Return the [x, y] coordinate for the center point of the cell that contains the specified text.  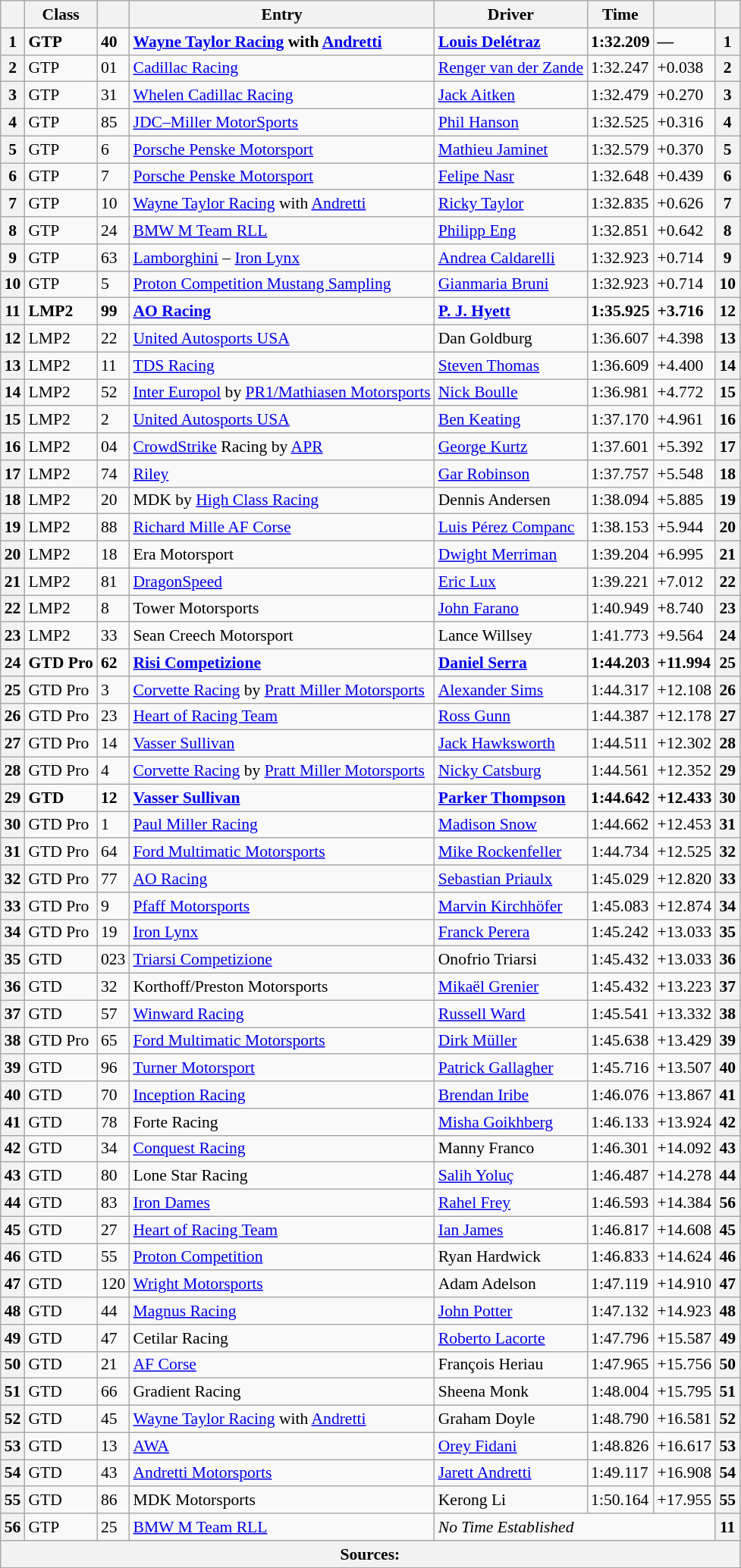
Madison Snow [511, 825]
Jack Aitken [511, 96]
1:44.734 [620, 852]
66 [114, 1392]
Salih Yoluç [511, 1176]
DragonSpeed [281, 582]
+5.885 [685, 500]
No Time Established [575, 1527]
Korthoff/Preston Motorsports [281, 987]
57 [114, 1014]
+4.961 [685, 420]
1:35.925 [620, 312]
— [685, 42]
1:46.487 [620, 1176]
John Potter [511, 1311]
Kerong Li [511, 1501]
Conquest Racing [281, 1149]
1:45.029 [620, 879]
+14.624 [685, 1257]
86 [114, 1501]
+13.924 [685, 1122]
1:32.851 [620, 230]
Richard Mille AF Corse [281, 528]
+5.944 [685, 528]
65 [114, 1041]
1:44.203 [620, 663]
1:48.004 [620, 1392]
74 [114, 474]
1:48.790 [620, 1419]
Steven Thomas [511, 365]
85 [114, 123]
80 [114, 1176]
François Heriau [511, 1365]
AWA [281, 1446]
+12.178 [685, 717]
+5.548 [685, 474]
+13.507 [685, 1068]
+14.092 [685, 1149]
Mathieu Jaminet [511, 149]
+16.617 [685, 1446]
1:48.826 [620, 1446]
Iron Dames [281, 1203]
+13.332 [685, 1014]
John Farano [511, 609]
Paul Miller Racing [281, 825]
George Kurtz [511, 447]
63 [114, 258]
+16.908 [685, 1473]
1:45.242 [620, 933]
1:32.579 [620, 149]
Dan Goldburg [511, 339]
+15.756 [685, 1365]
+12.874 [685, 906]
Iron Lynx [281, 933]
Era Motorsport [281, 555]
1:32.525 [620, 123]
1:36.607 [620, 339]
+12.433 [685, 798]
81 [114, 582]
Luis Pérez Companc [511, 528]
+0.370 [685, 149]
+14.278 [685, 1176]
Eric Lux [511, 582]
+12.453 [685, 825]
1:44.387 [620, 717]
Lance Willsey [511, 636]
1:46.133 [620, 1122]
Jack Hawksworth [511, 744]
Gradient Racing [281, 1392]
+12.820 [685, 879]
Inception Racing [281, 1095]
1:37.757 [620, 474]
Andretti Motorsports [281, 1473]
Brendan Iribe [511, 1095]
JDC–Miller MotorSports [281, 123]
Cetilar Racing [281, 1338]
Class [61, 14]
Russell Ward [511, 1014]
Phil Hanson [511, 123]
+13.429 [685, 1041]
Nick Boulle [511, 393]
Ricky Taylor [511, 204]
+0.626 [685, 204]
Gar Robinson [511, 474]
+14.910 [685, 1284]
+0.642 [685, 230]
+13.223 [685, 987]
1:44.561 [620, 771]
1:38.094 [620, 500]
Triarsi Competizione [281, 960]
Felipe Nasr [511, 177]
+0.270 [685, 96]
TDS Racing [281, 365]
1:47.965 [620, 1365]
1:50.164 [620, 1501]
1:45.083 [620, 906]
Ian James [511, 1230]
Daniel Serra [511, 663]
1:46.593 [620, 1203]
+0.038 [685, 68]
Ben Keating [511, 420]
1:46.817 [620, 1230]
1:47.796 [620, 1338]
70 [114, 1095]
1:44.662 [620, 825]
+7.012 [685, 582]
88 [114, 528]
+12.352 [685, 771]
1:32.648 [620, 177]
+0.439 [685, 177]
Lone Star Racing [281, 1176]
1:32.247 [620, 68]
Cadillac Racing [281, 68]
Franck Perera [511, 933]
Onofrio Triarsi [511, 960]
Philipp Eng [511, 230]
1:38.153 [620, 528]
1:47.132 [620, 1311]
023 [114, 960]
1:45.638 [620, 1041]
1:44.511 [620, 744]
+17.955 [685, 1501]
Mikaël Grenier [511, 987]
1:37.601 [620, 447]
Mike Rockenfeller [511, 852]
Time [620, 14]
Jarett Andretti [511, 1473]
Manny Franco [511, 1149]
Ross Gunn [511, 717]
Turner Motorsport [281, 1068]
+3.716 [685, 312]
Renger van der Zande [511, 68]
1:32.209 [620, 42]
Patrick Gallagher [511, 1068]
Alexander Sims [511, 690]
CrowdStrike Racing by APR [281, 447]
Driver [511, 14]
1:32.479 [620, 96]
Tower Motorsports [281, 609]
+15.587 [685, 1338]
96 [114, 1068]
64 [114, 852]
Adam Adelson [511, 1284]
+13.867 [685, 1095]
1:40.949 [620, 609]
Forte Racing [281, 1122]
Orey Fidani [511, 1446]
1:44.317 [620, 690]
Misha Goikhberg [511, 1122]
Proton Competition Mustang Sampling [281, 284]
Whelen Cadillac Racing [281, 96]
+4.400 [685, 365]
Wright Motorsports [281, 1284]
+12.108 [685, 690]
+14.608 [685, 1230]
MDK by High Class Racing [281, 500]
04 [114, 447]
Sean Creech Motorsport [281, 636]
78 [114, 1122]
1:49.117 [620, 1473]
Louis Delétraz [511, 42]
1:47.119 [620, 1284]
Sources: [370, 1554]
Andrea Caldarelli [511, 258]
Riley [281, 474]
Entry [281, 14]
1:39.221 [620, 582]
+12.302 [685, 744]
1:44.642 [620, 798]
01 [114, 68]
Sheena Monk [511, 1392]
+8.740 [685, 609]
+11.994 [685, 663]
Graham Doyle [511, 1419]
+14.923 [685, 1311]
+0.316 [685, 123]
1:46.833 [620, 1257]
Proton Competition [281, 1257]
1:36.981 [620, 393]
+15.795 [685, 1392]
1:32.835 [620, 204]
Parker Thompson [511, 798]
Dennis Andersen [511, 500]
Pfaff Motorsports [281, 906]
Nicky Catsburg [511, 771]
Roberto Lacorte [511, 1338]
1:41.773 [620, 636]
+12.525 [685, 852]
Magnus Racing [281, 1311]
1:45.541 [620, 1014]
120 [114, 1284]
1:46.076 [620, 1095]
Winward Racing [281, 1014]
1:37.170 [620, 420]
Dwight Merriman [511, 555]
1:45.716 [620, 1068]
P. J. Hyett [511, 312]
+16.581 [685, 1419]
Gianmaria Bruni [511, 284]
1:36.609 [620, 365]
Lamborghini – Iron Lynx [281, 258]
+5.392 [685, 447]
+9.564 [685, 636]
+6.995 [685, 555]
+4.398 [685, 339]
Ryan Hardwick [511, 1257]
83 [114, 1203]
Marvin Kirchhöfer [511, 906]
Sebastian Priaulx [511, 879]
1:39.204 [620, 555]
Dirk Müller [511, 1041]
99 [114, 312]
62 [114, 663]
AF Corse [281, 1365]
+4.772 [685, 393]
77 [114, 879]
+14.384 [685, 1203]
Inter Europol by PR1/Mathiasen Motorsports [281, 393]
1:46.301 [620, 1149]
Risi Competizione [281, 663]
Rahel Frey [511, 1203]
MDK Motorsports [281, 1501]
